Return the [x, y] coordinate for the center point of the cell that contains the specified text.  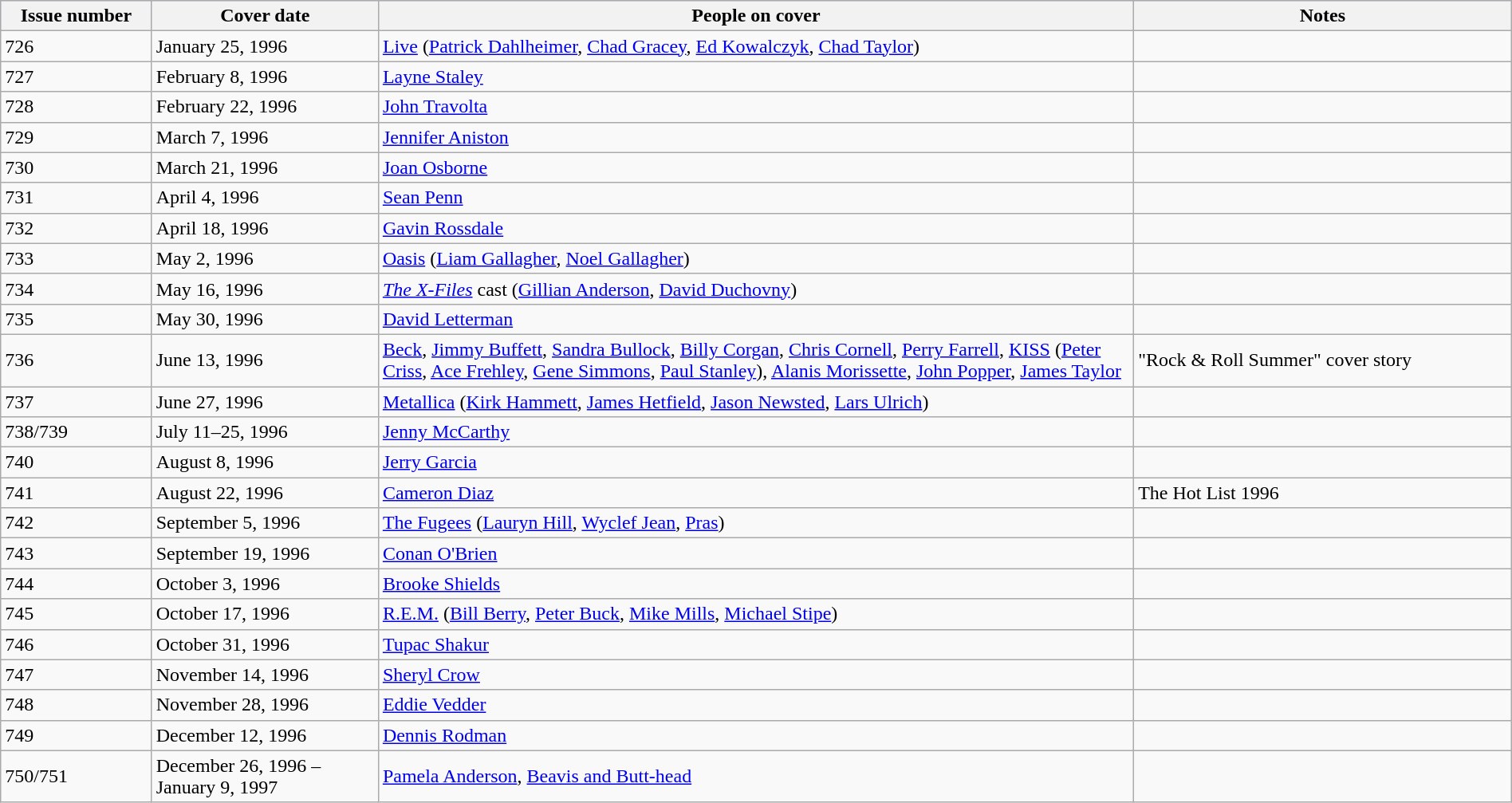
Dennis Rodman [756, 735]
740 [77, 463]
Cover date [265, 16]
May 2, 1996 [265, 258]
745 [77, 614]
October 31, 1996 [265, 644]
743 [77, 553]
October 3, 1996 [265, 584]
People on cover [756, 16]
746 [77, 644]
Jenny McCarthy [756, 432]
August 22, 1996 [265, 493]
Live (Patrick Dahlheimer, Chad Gracey, Ed Kowalczyk, Chad Taylor) [756, 46]
737 [77, 401]
Layne Staley [756, 77]
May 30, 1996 [265, 319]
The Fugees (Lauryn Hill, Wyclef Jean, Pras) [756, 523]
Metallica (Kirk Hammett, James Hetfield, Jason Newsted, Lars Ulrich) [756, 401]
February 22, 1996 [265, 107]
Jennifer Aniston [756, 137]
744 [77, 584]
Oasis (Liam Gallagher, Noel Gallagher) [756, 258]
741 [77, 493]
"Rock & Roll Summer" cover story [1323, 360]
August 8, 1996 [265, 463]
December 26, 1996 – January 9, 1997 [265, 777]
726 [77, 46]
October 17, 1996 [265, 614]
March 7, 1996 [265, 137]
September 19, 1996 [265, 553]
732 [77, 228]
729 [77, 137]
Tupac Shakur [756, 644]
May 16, 1996 [265, 289]
April 18, 1996 [265, 228]
The X-Files cast (Gillian Anderson, David Duchovny) [756, 289]
730 [77, 167]
Jerry Garcia [756, 463]
John Travolta [756, 107]
June 13, 1996 [265, 360]
March 21, 1996 [265, 167]
Joan Osborne [756, 167]
November 14, 1996 [265, 675]
747 [77, 675]
748 [77, 705]
731 [77, 198]
July 11–25, 1996 [265, 432]
Pamela Anderson, Beavis and Butt-head [756, 777]
733 [77, 258]
734 [77, 289]
Gavin Rossdale [756, 228]
The Hot List 1996 [1323, 493]
Notes [1323, 16]
Eddie Vedder [756, 705]
736 [77, 360]
February 8, 1996 [265, 77]
R.E.M. (Bill Berry, Peter Buck, Mike Mills, Michael Stipe) [756, 614]
738/739 [77, 432]
Brooke Shields [756, 584]
December 12, 1996 [265, 735]
January 25, 1996 [265, 46]
David Letterman [756, 319]
735 [77, 319]
June 27, 1996 [265, 401]
749 [77, 735]
Cameron Diaz [756, 493]
April 4, 1996 [265, 198]
728 [77, 107]
742 [77, 523]
Sean Penn [756, 198]
750/751 [77, 777]
Issue number [77, 16]
727 [77, 77]
Conan O'Brien [756, 553]
November 28, 1996 [265, 705]
Sheryl Crow [756, 675]
September 5, 1996 [265, 523]
